Search for the cell housing the specified text and yield its (x, y) center coordinate. 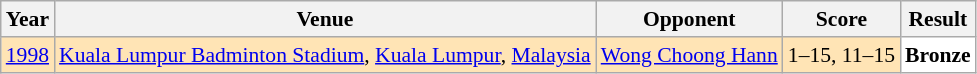
Venue (325, 19)
Opponent (690, 19)
Bronze (938, 55)
1–15, 11–15 (842, 55)
Score (842, 19)
Wong Choong Hann (690, 55)
Kuala Lumpur Badminton Stadium, Kuala Lumpur, Malaysia (325, 55)
Year (28, 19)
1998 (28, 55)
Result (938, 19)
